Return the [X, Y] coordinate for the center point of the cell that contains the specified text.  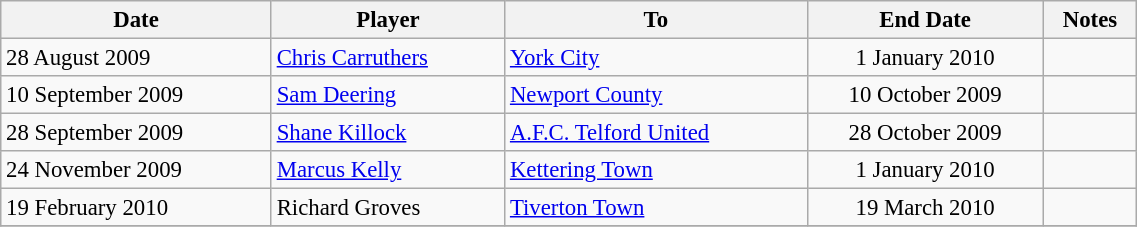
A.F.C. Telford United [656, 133]
Richard Groves [388, 208]
Player [388, 20]
To [656, 20]
Sam Deering [388, 95]
Newport County [656, 95]
19 March 2010 [925, 208]
28 October 2009 [925, 133]
10 September 2009 [136, 95]
Tiverton Town [656, 208]
Marcus Kelly [388, 170]
End Date [925, 20]
Notes [1090, 20]
Date [136, 20]
28 September 2009 [136, 133]
10 October 2009 [925, 95]
24 November 2009 [136, 170]
Kettering Town [656, 170]
19 February 2010 [136, 208]
Shane Killock [388, 133]
York City [656, 58]
28 August 2009 [136, 58]
Chris Carruthers [388, 58]
